Detect which cell encompasses the target text, then output its (x, y) center coordinate. 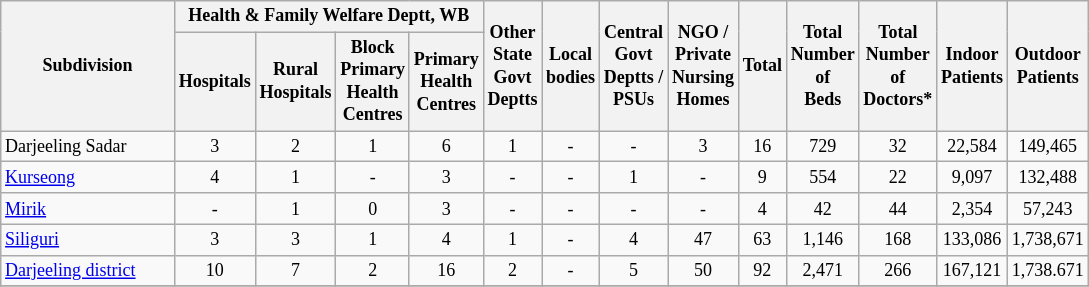
9 (762, 178)
OutdoorPatients (1048, 66)
44 (898, 208)
2,354 (972, 208)
22,584 (972, 146)
0 (373, 208)
57,243 (1048, 208)
42 (822, 208)
5 (633, 270)
9,097 (972, 178)
Kurseong (88, 178)
BlockPrimaryHealthCentres (373, 82)
Darjeeling district (88, 270)
OtherStateGovtDeptts (512, 66)
TotalNumberofBeds (822, 66)
Siliguri (88, 240)
Hospitals (214, 82)
NGO /PrivateNursingHomes (704, 66)
Total (762, 66)
554 (822, 178)
63 (762, 240)
167,121 (972, 270)
IndoorPatients (972, 66)
TotalNumberofDoctors* (898, 66)
47 (704, 240)
1,738.671 (1048, 270)
Subdivision (88, 66)
RuralHospitals (296, 82)
1,146 (822, 240)
92 (762, 270)
133,086 (972, 240)
7 (296, 270)
6 (446, 146)
132,488 (1048, 178)
50 (704, 270)
149,465 (1048, 146)
Mirik (88, 208)
Darjeeling Sadar (88, 146)
CentralGovtDeptts /PSUs (633, 66)
729 (822, 146)
Localbodies (571, 66)
22 (898, 178)
1,738,671 (1048, 240)
Health & Family Welfare Deptt, WB (328, 16)
32 (898, 146)
266 (898, 270)
168 (898, 240)
PrimaryHealthCentres (446, 82)
10 (214, 270)
2,471 (822, 270)
